Identify which cell holds the provided text, then report its (X, Y) central coordinate. 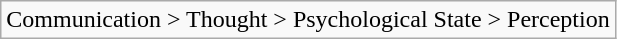
Communication > Thought > Psychological State > Perception (308, 20)
